Determine the [X, Y] coordinate at the center of the cell enclosing the given text.  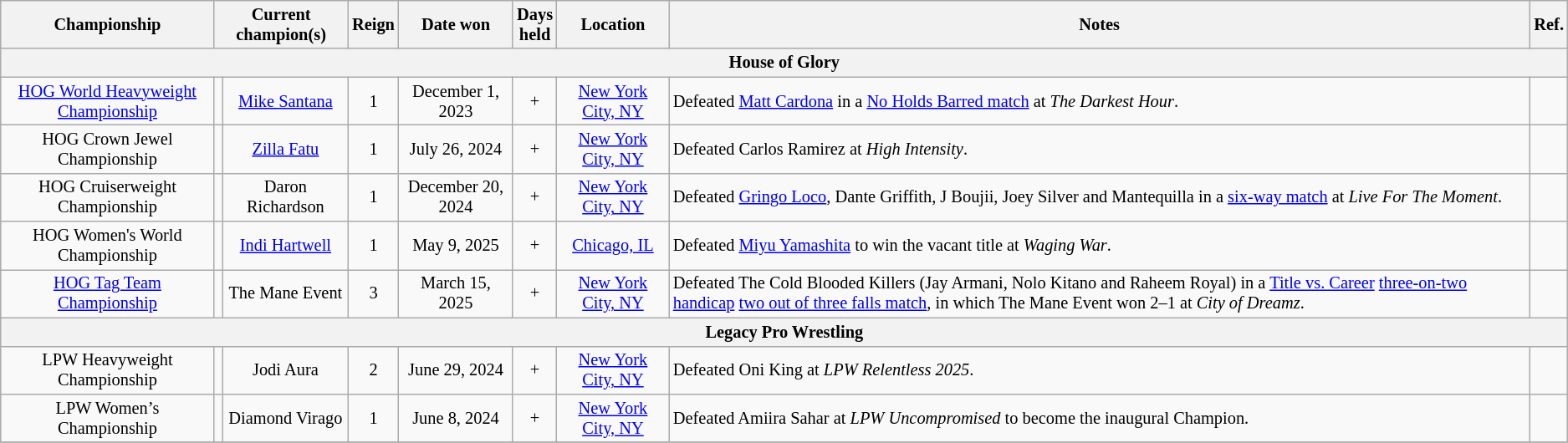
HOG Cruiserweight Championship [107, 197]
Ref. [1549, 24]
March 15, 2025 [456, 293]
Defeated Gringo Loco, Dante Griffith, J Boujii, Joey Silver and Mantequilla in a six-way match at Live For The Moment. [1099, 197]
Current champion(s) [281, 24]
December 1, 2023 [456, 101]
2 [373, 370]
Defeated Carlos Ramirez at High Intensity. [1099, 149]
Diamond Virago [286, 418]
House of Glory [784, 63]
Legacy Pro Wrestling [784, 332]
Defeated Oni King at LPW Relentless 2025. [1099, 370]
LPW Heavyweight Championship [107, 370]
Reign [373, 24]
HOG World Heavyweight Championship [107, 101]
HOG Women's World Championship [107, 246]
Daysheld [535, 24]
Jodi Aura [286, 370]
Defeated Miyu Yamashita to win the vacant title at Waging War. [1099, 246]
The Mane Event [286, 293]
3 [373, 293]
July 26, 2024 [456, 149]
May 9, 2025 [456, 246]
Daron Richardson [286, 197]
Defeated Amiira Sahar at LPW Uncompromised to become the inaugural Champion. [1099, 418]
LPW Women’s Championship [107, 418]
HOG Tag Team Championship [107, 293]
Mike Santana [286, 101]
Location [613, 24]
Chicago, IL [613, 246]
HOG Crown Jewel Championship [107, 149]
Defeated Matt Cardona in a No Holds Barred match at The Darkest Hour. [1099, 101]
December 20, 2024 [456, 197]
Championship [107, 24]
Notes [1099, 24]
Indi Hartwell [286, 246]
Zilla Fatu [286, 149]
Date won [456, 24]
June 8, 2024 [456, 418]
June 29, 2024 [456, 370]
